Scan for the cell matching the given text and deliver its [X, Y] coordinate at center. 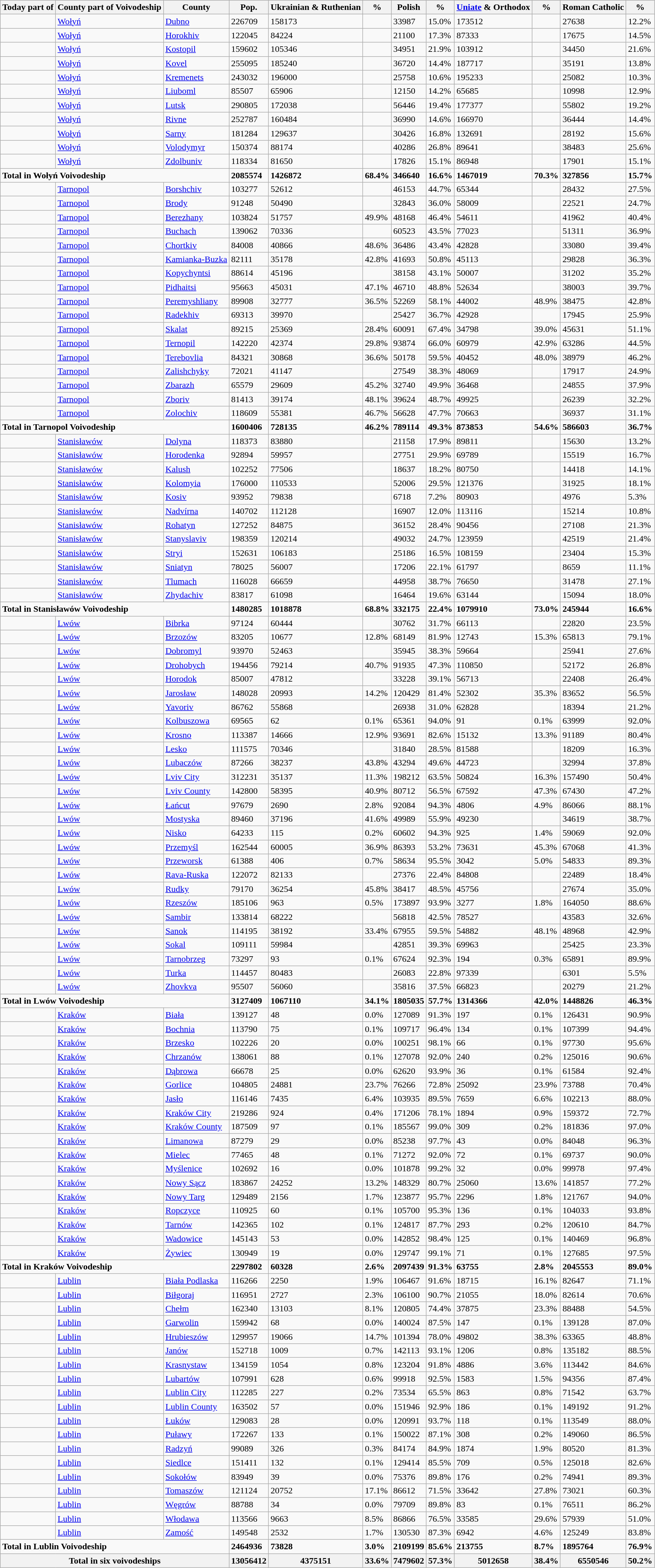
9663 [316, 1519]
18.1% [640, 483]
116146 [249, 1099]
187509 [249, 1127]
46.3% [640, 1001]
73828 [316, 1547]
Żywiec [196, 1253]
92894 [249, 455]
120429 [409, 693]
Zhovkva [196, 987]
22.8% [441, 973]
77465 [249, 1155]
126431 [593, 1015]
79170 [249, 889]
Radekhiv [196, 315]
29828 [593, 259]
59957 [316, 455]
44958 [409, 581]
81.4% [441, 693]
95663 [249, 287]
44.7% [441, 189]
26239 [593, 399]
29 [316, 1141]
81588 [494, 749]
98.1% [441, 1043]
19.4% [441, 105]
63999 [593, 721]
47.7% [441, 413]
Krasnystaw [196, 1365]
148028 [249, 693]
Sokal [196, 945]
18.4% [640, 875]
1018878 [316, 609]
58.1% [441, 301]
66659 [316, 581]
81.3% [640, 1449]
71272 [409, 1155]
136 [494, 1211]
149060 [593, 1435]
65361 [409, 721]
85.6% [441, 1547]
41.6% [377, 819]
12150 [409, 91]
41147 [316, 371]
26938 [409, 707]
92.4% [640, 1071]
2097439 [409, 1267]
72.7% [640, 1113]
30426 [409, 133]
27.5% [640, 189]
74.4% [441, 1309]
45.2% [377, 385]
123204 [409, 1365]
87.1% [441, 1435]
56818 [409, 917]
16.7% [640, 455]
Polish [409, 7]
39970 [316, 315]
Borshchiv [196, 189]
64233 [249, 833]
129957 [249, 1337]
106183 [316, 553]
Sambir [196, 917]
5.3% [640, 497]
61797 [494, 567]
31.7% [441, 623]
65579 [249, 385]
63.7% [640, 1393]
48.0% [547, 357]
Horodok [196, 679]
92.3% [441, 959]
102692 [249, 1169]
36486 [409, 245]
37.8% [640, 763]
Włodawa [196, 1519]
40.9% [377, 791]
99.1% [441, 1253]
58009 [494, 203]
87266 [249, 763]
Garwolin [196, 1323]
63755 [494, 1267]
49.3% [441, 427]
22408 [593, 679]
113387 [249, 735]
1.5% [547, 1379]
29.6% [547, 1519]
Jasło [196, 1099]
2464936 [249, 1547]
110533 [316, 483]
Limanowa [196, 1141]
121767 [593, 1197]
54.6% [547, 427]
20 [316, 1043]
54833 [593, 861]
18.2% [441, 469]
53.2% [441, 847]
Turka [196, 973]
63144 [494, 595]
118373 [249, 441]
50.8% [441, 259]
6301 [593, 973]
173897 [409, 903]
56007 [316, 567]
83817 [249, 595]
16.5% [441, 553]
21.9% [441, 49]
69737 [593, 1155]
141857 [593, 1183]
65685 [494, 91]
Zboriv [196, 399]
252787 [249, 119]
7435 [316, 1099]
1079910 [494, 609]
709 [494, 1462]
66678 [249, 1071]
127252 [249, 525]
95.7% [441, 1197]
121124 [249, 1490]
103824 [249, 217]
81650 [316, 161]
67624 [409, 959]
21100 [409, 35]
Kopychyntsi [196, 273]
102226 [249, 1043]
78527 [494, 917]
Rivne [196, 119]
88174 [316, 147]
13.3% [547, 735]
48.9% [547, 301]
25425 [593, 945]
0.6% [377, 1379]
25092 [494, 1085]
40286 [409, 147]
Dąbrowa [196, 1071]
39.4% [640, 245]
17.1% [377, 1490]
56628 [409, 413]
51311 [593, 231]
37.9% [640, 385]
Biłgoraj [196, 1294]
89908 [249, 301]
94.4% [640, 1029]
105700 [409, 1211]
185106 [249, 903]
18209 [593, 749]
134 [494, 1029]
101394 [409, 1337]
36444 [593, 119]
47812 [316, 679]
628 [316, 1379]
873853 [494, 427]
36254 [316, 889]
27.8% [547, 1490]
82647 [593, 1281]
Gorlice [196, 1085]
61098 [316, 595]
Kolbuszowa [196, 721]
118334 [249, 161]
55.9% [441, 819]
Ropczyce [196, 1211]
Przeworsk [196, 861]
Puławy [196, 1435]
19 [316, 1253]
91.2% [640, 1407]
73534 [409, 1393]
118 [494, 1421]
21055 [494, 1294]
42828 [494, 245]
39174 [316, 399]
5012658 [494, 1561]
34798 [494, 329]
159372 [593, 1113]
33.4% [377, 931]
57.7% [441, 1001]
27.1% [640, 581]
26083 [409, 973]
12.0% [441, 511]
33642 [494, 1490]
Total in Lublin Voivodeship [115, 1547]
3.6% [547, 1365]
56060 [316, 987]
1009 [316, 1351]
7479602 [409, 1561]
92.9% [441, 1407]
93874 [409, 343]
51.0% [640, 1519]
11.1% [640, 567]
10998 [593, 91]
93.7% [441, 1421]
54.5% [640, 1309]
Brody [196, 203]
89.9% [640, 959]
87.0% [640, 1323]
43.8% [377, 763]
Chełm [196, 1309]
245944 [593, 609]
Horodenka [196, 455]
17206 [409, 567]
4806 [494, 805]
1067110 [316, 1001]
172267 [249, 1435]
99089 [249, 1449]
16.1% [547, 1281]
181836 [593, 1127]
Łuków [196, 1421]
50007 [494, 273]
255095 [249, 63]
42374 [316, 343]
25.9% [640, 315]
61584 [593, 1071]
12.2% [640, 21]
84008 [249, 245]
91189 [593, 735]
105346 [316, 49]
80903 [494, 497]
49802 [494, 1337]
70663 [494, 413]
62 [316, 721]
66 [494, 1043]
2532 [316, 1533]
309 [494, 1127]
87.3% [441, 1533]
14418 [593, 469]
57939 [593, 1519]
26.4% [640, 679]
68222 [316, 917]
54611 [494, 217]
56713 [494, 679]
147 [494, 1323]
78025 [249, 567]
129083 [249, 1421]
Tomaszów [196, 1490]
Rudky [196, 889]
Kovel [196, 63]
15.6% [640, 133]
76.9% [640, 1547]
129414 [409, 1462]
109717 [409, 1029]
98.4% [441, 1239]
19.2% [640, 105]
35816 [409, 987]
49925 [494, 399]
0.4% [377, 1113]
140469 [593, 1239]
Mielec [196, 1155]
312231 [249, 777]
74941 [593, 1476]
15519 [593, 455]
81413 [249, 399]
88 [316, 1057]
52269 [409, 301]
Total in Wołyń Voivodeship [115, 175]
35.2% [640, 273]
Lubartów [196, 1379]
Pidhaitsi [196, 287]
90.9% [640, 1015]
97339 [494, 973]
139128 [593, 1323]
14.6% [441, 119]
86612 [409, 1490]
29.5% [441, 483]
15132 [494, 735]
14.7% [377, 1337]
87.5% [441, 1323]
134159 [249, 1365]
85.5% [441, 1462]
76266 [409, 1085]
Nadvírna [196, 511]
152631 [249, 553]
45.3% [547, 847]
80.7% [441, 1183]
31.0% [441, 707]
103912 [494, 49]
112128 [316, 511]
99978 [593, 1169]
60523 [409, 231]
27.6% [640, 651]
Peremyshliany [196, 301]
27674 [593, 889]
35137 [316, 777]
24252 [316, 1183]
79.1% [640, 637]
1895764 [593, 1547]
125 [494, 1239]
130530 [409, 1533]
3277 [494, 903]
47.1% [377, 287]
1600406 [249, 427]
Mostyska [196, 819]
18394 [593, 707]
83880 [316, 441]
61388 [249, 861]
40866 [316, 245]
219286 [249, 1113]
97124 [249, 623]
38192 [316, 931]
88.5% [640, 1351]
Dubno [196, 21]
Lublin City [196, 1393]
177377 [494, 105]
129747 [409, 1253]
Nisko [196, 833]
97679 [249, 805]
84321 [249, 357]
97 [316, 1127]
148329 [409, 1183]
42.0% [547, 1001]
132 [316, 1462]
113790 [249, 1029]
38003 [593, 287]
Total in Stanisławów Voivodeship [115, 609]
45.8% [377, 889]
85007 [249, 679]
Lublin County [196, 1407]
24.9% [640, 371]
70.3% [547, 175]
39.7% [640, 287]
17945 [593, 315]
89641 [494, 147]
88.1% [640, 805]
Krosno [196, 735]
164050 [593, 903]
1054 [316, 1365]
65344 [494, 189]
6942 [494, 1533]
89215 [249, 329]
863 [494, 1393]
243032 [249, 77]
100251 [409, 1043]
34619 [593, 819]
87279 [249, 1141]
18637 [409, 469]
10677 [316, 637]
52302 [494, 693]
Dolyna [196, 441]
92.5% [441, 1379]
86866 [409, 1519]
114457 [249, 973]
Biała Podlaska [196, 1281]
39.1% [441, 679]
142113 [409, 1351]
132691 [494, 133]
33.6% [377, 1561]
149548 [249, 1533]
59664 [494, 651]
142365 [249, 1225]
36.0% [441, 203]
38.4% [547, 1561]
1448826 [593, 1001]
46.4% [441, 217]
Sniatyn [196, 567]
95.5% [441, 861]
925 [494, 833]
111575 [249, 749]
91.8% [441, 1365]
33987 [409, 21]
13056412 [249, 1561]
17675 [593, 35]
Biała [196, 1015]
90.0% [640, 1155]
91248 [249, 203]
46153 [409, 189]
63286 [593, 343]
185240 [316, 63]
Lubaczów [196, 763]
6718 [409, 497]
2045553 [593, 1267]
79709 [409, 1504]
107991 [249, 1379]
Today part of [28, 7]
63365 [593, 1337]
1314366 [494, 1001]
1480285 [249, 609]
34450 [593, 49]
91 [494, 721]
Zamość [196, 1533]
54882 [494, 931]
8.1% [377, 1309]
44723 [494, 763]
49.6% [441, 763]
176000 [249, 483]
48.5% [441, 889]
58634 [409, 861]
120610 [593, 1225]
49989 [409, 819]
60091 [409, 329]
59069 [593, 833]
124817 [409, 1225]
23.9% [547, 1085]
23404 [593, 553]
41.3% [640, 847]
20993 [316, 693]
93691 [409, 735]
Lutsk [196, 105]
60602 [409, 833]
Kostopil [196, 49]
142220 [249, 343]
Łańcut [196, 805]
91.6% [441, 1281]
107399 [593, 1029]
240 [494, 1057]
41693 [409, 259]
1583 [494, 1379]
89811 [494, 441]
25758 [409, 77]
31202 [593, 273]
35191 [593, 63]
48968 [593, 931]
92084 [409, 805]
32777 [316, 301]
56446 [409, 105]
Jarosław [196, 693]
49032 [409, 539]
69313 [249, 315]
120214 [316, 539]
Rava-Ruska [196, 875]
78.0% [441, 1337]
14.1% [640, 469]
Kraków City [196, 1113]
185567 [409, 1127]
34.1% [377, 1001]
71.1% [640, 1281]
25082 [593, 77]
122045 [249, 35]
4886 [494, 1365]
89.5% [441, 1099]
60.3% [640, 1490]
14.5% [640, 35]
71.5% [441, 1490]
89.0% [640, 1267]
Kraków County [196, 1127]
38158 [409, 273]
Kalush [196, 469]
42.5% [441, 917]
43.1% [441, 273]
27376 [409, 875]
71542 [593, 1393]
15214 [593, 511]
30868 [316, 357]
194 [494, 959]
67592 [494, 791]
28 [316, 1421]
36 [494, 1071]
Rohatyn [196, 525]
52172 [593, 665]
29609 [316, 385]
103277 [249, 189]
140702 [249, 511]
87.7% [441, 1225]
93.1% [441, 1351]
187717 [494, 63]
Kosiv [196, 497]
69963 [494, 945]
123877 [409, 1197]
586603 [593, 427]
45113 [494, 259]
65906 [316, 91]
2109199 [409, 1547]
183867 [249, 1183]
138061 [249, 1057]
90.6% [640, 1057]
39 [316, 1476]
162340 [249, 1309]
99.0% [441, 1127]
Kamianka-Buzka [196, 259]
79214 [316, 665]
158173 [316, 21]
1805035 [409, 1001]
90.7% [441, 1294]
Zbarazh [196, 385]
140024 [409, 1323]
4375151 [316, 1561]
159602 [249, 49]
45031 [316, 287]
75 [316, 1029]
73021 [593, 1490]
10.8% [640, 511]
31.1% [640, 413]
40.4% [640, 217]
120805 [409, 1309]
38475 [593, 301]
28192 [593, 133]
162544 [249, 847]
Zdolbuniv [196, 161]
84875 [316, 525]
36.6% [377, 357]
23.5% [640, 623]
18715 [494, 1281]
6550546 [593, 1561]
66823 [494, 987]
1894 [494, 1113]
99918 [409, 1379]
95507 [249, 987]
43583 [593, 917]
80.4% [640, 735]
121376 [494, 483]
46.7% [377, 413]
97730 [593, 1043]
198359 [249, 539]
48168 [409, 217]
22521 [593, 203]
31925 [593, 483]
13.6% [547, 1183]
37196 [316, 819]
29.9% [441, 455]
28.5% [441, 749]
68 [316, 1323]
21.4% [640, 539]
76650 [494, 581]
82111 [249, 259]
86.2% [640, 1504]
75376 [409, 1476]
36.5% [377, 301]
Lviv City [196, 777]
43294 [409, 763]
Wadowice [196, 1239]
96.8% [640, 1239]
32 [494, 1169]
80750 [494, 469]
Horokhiv [196, 35]
346640 [409, 175]
5.0% [547, 861]
104033 [593, 1211]
67955 [409, 931]
127078 [409, 1057]
198212 [409, 777]
66.0% [441, 343]
Total in Kraków Voivodeship [115, 1267]
25369 [316, 329]
35.0% [640, 889]
Drohobych [196, 665]
94356 [593, 1379]
Węgrów [196, 1504]
7659 [494, 1099]
Lesko [196, 749]
36990 [409, 119]
47.2% [640, 791]
81.9% [441, 637]
Radzyń [196, 1449]
32843 [409, 203]
13.8% [640, 63]
122072 [249, 875]
130949 [249, 1253]
151411 [249, 1462]
48.6% [377, 245]
71 [494, 1253]
50.2% [640, 1561]
17826 [409, 161]
Przemyśl [196, 847]
Tarnów [196, 1225]
84808 [494, 875]
3042 [494, 861]
63.5% [441, 777]
Zhydachiv [196, 595]
113116 [494, 511]
41962 [593, 217]
Brzozów [196, 637]
160484 [316, 119]
29.8% [377, 343]
36152 [409, 525]
227 [316, 1393]
72021 [249, 371]
116028 [249, 581]
84174 [409, 1449]
91935 [409, 665]
96.4% [441, 1029]
55802 [593, 105]
59984 [316, 945]
97.5% [640, 1253]
Sokołów [196, 1476]
73297 [249, 959]
36.3% [640, 259]
6.6% [547, 1099]
25.6% [640, 147]
108159 [494, 553]
52634 [494, 287]
1.4% [547, 833]
96.3% [640, 1141]
Roman Catholic [593, 7]
127089 [409, 1015]
67430 [593, 791]
83652 [593, 693]
49230 [494, 819]
25941 [593, 651]
Lviv County [196, 791]
Chortkiv [196, 245]
10.3% [640, 77]
38237 [316, 763]
Bibrka [196, 623]
97.4% [640, 1169]
65813 [593, 637]
83 [494, 1504]
69789 [494, 455]
Ternopil [196, 343]
149192 [593, 1407]
32.6% [640, 917]
68149 [409, 637]
Kolomyia [196, 483]
Nowy Sącz [196, 1183]
2156 [316, 1197]
1467019 [494, 175]
86948 [494, 161]
17901 [593, 161]
31840 [409, 749]
2296 [494, 1197]
150022 [409, 1435]
0.9% [547, 1113]
46710 [409, 287]
290805 [249, 105]
293 [494, 1225]
21158 [409, 441]
2250 [316, 1281]
83205 [249, 637]
7.2% [441, 497]
109111 [249, 945]
85238 [409, 1141]
113566 [249, 1519]
39.3% [441, 945]
21.6% [640, 49]
115 [316, 833]
68.4% [377, 175]
176 [494, 1476]
53 [316, 1239]
15.7% [640, 175]
21.3% [640, 525]
Stryi [196, 553]
90456 [494, 525]
142800 [249, 791]
Total in Lwów Voivodeship [115, 1001]
52463 [316, 651]
125016 [593, 1057]
Liuboml [196, 91]
93.8% [640, 1211]
963 [316, 903]
60979 [494, 343]
139127 [249, 1015]
4976 [593, 497]
Chrzanów [196, 1057]
60444 [316, 623]
45631 [593, 329]
60 [316, 1211]
Siedlce [196, 1462]
Volodymyr [196, 147]
93 [316, 959]
84224 [316, 35]
95.6% [640, 1043]
40.7% [377, 665]
50178 [409, 357]
194456 [249, 665]
73788 [593, 1085]
171206 [409, 1113]
27638 [593, 21]
127685 [593, 1253]
72 [494, 1155]
36468 [494, 385]
County [196, 7]
133814 [249, 917]
73.0% [547, 609]
Tlumach [196, 581]
25427 [409, 315]
15094 [593, 595]
16.8% [441, 133]
57 [316, 1407]
48.7% [441, 399]
113442 [593, 1365]
Ukrainian & Ruthenian [316, 7]
2.6% [377, 1267]
52612 [316, 189]
332175 [409, 609]
County part of Voivodeship [110, 7]
77506 [316, 469]
76.5% [441, 1519]
70.4% [640, 1085]
80483 [316, 973]
Berezhany [196, 217]
Sanok [196, 931]
42519 [593, 539]
Brzesko [196, 1043]
32994 [593, 763]
13103 [316, 1309]
197 [494, 1015]
84.7% [640, 1225]
99.2% [441, 1169]
Uniate & Orthodox [494, 7]
60328 [316, 1267]
65891 [593, 959]
68.8% [377, 609]
37875 [494, 1309]
1206 [494, 1351]
77.2% [640, 1183]
70346 [316, 749]
83949 [249, 1476]
Total in six voivodeships [115, 1561]
25186 [409, 553]
116951 [249, 1294]
118609 [249, 413]
86066 [593, 805]
62828 [494, 707]
22489 [593, 875]
33228 [409, 679]
Zolochiv [196, 413]
145143 [249, 1239]
28432 [593, 189]
70336 [316, 231]
Pop. [249, 7]
326 [316, 1449]
80712 [409, 791]
11.3% [377, 777]
42851 [409, 945]
Skalat [196, 329]
38483 [593, 147]
106100 [409, 1294]
116266 [249, 1281]
19.6% [441, 595]
10.6% [441, 77]
163502 [249, 1407]
27549 [409, 371]
76511 [593, 1504]
36937 [593, 413]
50490 [316, 203]
86.5% [640, 1435]
79838 [316, 497]
Dobromyl [196, 651]
33080 [593, 245]
45196 [316, 273]
32.2% [640, 399]
1874 [494, 1449]
159942 [249, 1323]
166970 [494, 119]
120991 [409, 1421]
43.5% [441, 231]
51757 [316, 217]
57.3% [441, 1561]
3127409 [249, 1001]
44002 [494, 301]
40452 [494, 357]
112285 [249, 1393]
4.9% [547, 805]
16464 [409, 595]
95.3% [441, 1211]
16907 [409, 511]
125249 [593, 1533]
14666 [316, 735]
50824 [494, 777]
2297802 [249, 1267]
Tarnobrzeg [196, 959]
17.9% [441, 441]
Stanyslaviv [196, 539]
55381 [316, 413]
89460 [249, 819]
82614 [593, 1294]
62620 [409, 1071]
103935 [409, 1099]
22820 [593, 623]
36720 [409, 63]
67068 [593, 847]
88.6% [640, 903]
88614 [249, 273]
20279 [593, 987]
139062 [249, 231]
114195 [249, 931]
43.4% [441, 245]
135182 [593, 1351]
24881 [316, 1085]
15.0% [441, 21]
35178 [316, 259]
32740 [409, 385]
69565 [249, 721]
173512 [494, 21]
39624 [409, 399]
70.6% [640, 1294]
186 [494, 1407]
Buchach [196, 231]
Sarny [196, 133]
106467 [409, 1281]
102 [316, 1225]
66113 [494, 623]
Myślenice [196, 1169]
2727 [316, 1294]
Hrubieszów [196, 1337]
Nowy Targ [196, 1197]
152718 [249, 1351]
52006 [409, 483]
102252 [249, 469]
44.5% [640, 343]
8.7% [547, 1547]
195233 [494, 77]
86762 [249, 707]
406 [316, 861]
4.6% [547, 1533]
48069 [494, 371]
110850 [494, 665]
88488 [593, 1309]
97.7% [441, 1141]
51.1% [640, 329]
35.3% [547, 693]
17.3% [441, 35]
65.5% [441, 1393]
25 [316, 1071]
42928 [494, 315]
58395 [316, 791]
129637 [316, 133]
38979 [593, 357]
213755 [494, 1547]
77023 [494, 231]
110925 [249, 1211]
Terebovlia [196, 357]
35945 [409, 651]
83.8% [640, 1533]
73631 [494, 847]
27751 [409, 455]
30762 [409, 623]
60005 [316, 847]
113549 [593, 1421]
327856 [593, 175]
38417 [409, 889]
728135 [316, 427]
12743 [494, 637]
181284 [249, 133]
150374 [249, 147]
133 [316, 1435]
2690 [316, 805]
5.5% [640, 973]
Janów [196, 1351]
84.9% [441, 1449]
Rzeszów [196, 903]
93970 [249, 651]
88788 [249, 1504]
Kremenets [196, 77]
6.4% [377, 1099]
55868 [316, 707]
31478 [593, 581]
17917 [593, 371]
24855 [593, 385]
25060 [494, 1183]
8.5% [377, 1519]
157490 [593, 777]
93952 [249, 497]
16 [316, 1169]
125018 [593, 1462]
84.6% [640, 1365]
102213 [593, 1099]
308 [494, 1435]
8659 [593, 567]
924 [316, 1113]
12.8% [377, 637]
19066 [316, 1337]
37.5% [441, 987]
34951 [409, 49]
226709 [249, 21]
104805 [249, 1085]
39.0% [547, 329]
84048 [593, 1141]
3.0% [377, 1547]
196000 [316, 77]
15630 [593, 441]
142852 [409, 1239]
78.1% [441, 1113]
43 [494, 1141]
50.4% [640, 777]
80520 [593, 1449]
23.7% [377, 1085]
97.0% [640, 1127]
72.8% [441, 1085]
Yavoriv [196, 707]
86393 [409, 847]
2085574 [249, 175]
34 [316, 1504]
1426872 [316, 175]
20752 [316, 1490]
Total in Tarnopol Voivodeship [115, 427]
123959 [494, 539]
67.4% [441, 329]
27108 [593, 525]
22.1% [441, 567]
33585 [494, 1519]
2.3% [377, 1294]
45756 [494, 889]
172038 [316, 105]
Bochnia [196, 1029]
789114 [409, 427]
87.4% [640, 1379]
Zalishchyky [196, 371]
129489 [249, 1197]
151946 [409, 1407]
85507 [249, 91]
101878 [409, 1169]
87333 [494, 35]
82133 [316, 875]
